Provide the (X, Y) coordinate of the cell's center where the given text is located.  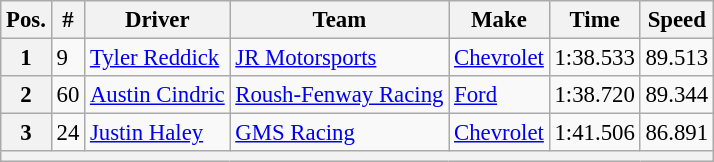
Pos. (26, 20)
1:38.533 (594, 58)
GMS Racing (340, 133)
9 (68, 58)
Make (499, 20)
1 (26, 58)
Tyler Reddick (158, 58)
JR Motorsports (340, 58)
89.513 (676, 58)
Ford (499, 95)
Team (340, 20)
Driver (158, 20)
89.344 (676, 95)
3 (26, 133)
86.891 (676, 133)
2 (26, 95)
24 (68, 133)
Time (594, 20)
# (68, 20)
Justin Haley (158, 133)
60 (68, 95)
1:38.720 (594, 95)
Speed (676, 20)
Roush-Fenway Racing (340, 95)
1:41.506 (594, 133)
Austin Cindric (158, 95)
